Scan for the cell matching the given text and deliver its (x, y) coordinate at center. 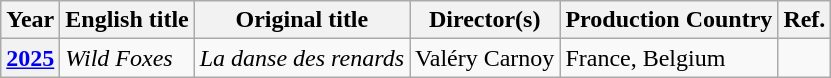
France, Belgium (669, 58)
Wild Foxes (127, 58)
Director(s) (485, 20)
Year (30, 20)
Original title (302, 20)
2025 (30, 58)
English title (127, 20)
Production Country (669, 20)
La danse des renards (302, 58)
Valéry Carnoy (485, 58)
Ref. (804, 20)
